Locate the cell with the specified text and output its [x, y] center coordinate. 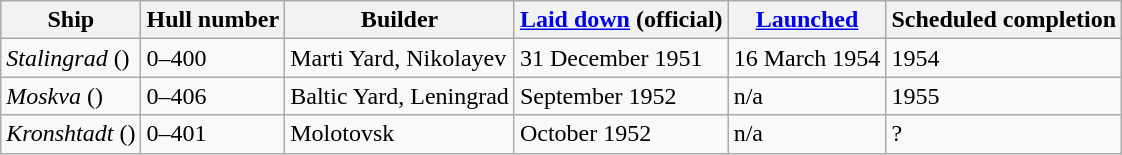
Stalingrad () [71, 58]
Baltic Yard, Leningrad [400, 96]
16 March 1954 [807, 58]
Moskva () [71, 96]
1954 [1004, 58]
Ship [71, 20]
31 December 1951 [621, 58]
September 1952 [621, 96]
0–401 [213, 134]
October 1952 [621, 134]
Laid down (official) [621, 20]
Marti Yard, Nikolayev [400, 58]
Molotovsk [400, 134]
Scheduled completion [1004, 20]
Hull number [213, 20]
? [1004, 134]
Kronshtadt () [71, 134]
Builder [400, 20]
Launched [807, 20]
0–406 [213, 96]
0–400 [213, 58]
1955 [1004, 96]
